Search for the cell housing the specified text and yield its [x, y] center coordinate. 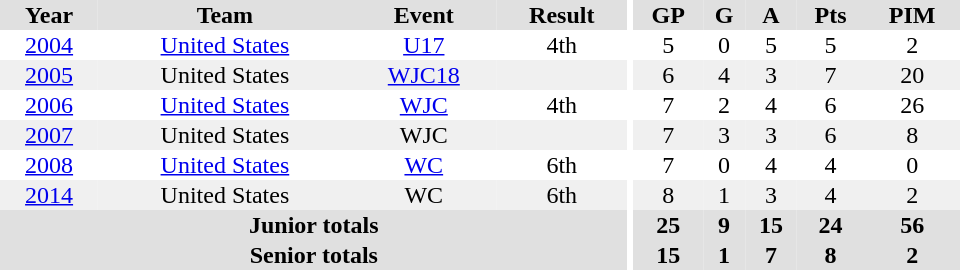
G [724, 15]
WJC18 [424, 75]
56 [912, 225]
Team [224, 15]
2014 [49, 195]
26 [912, 105]
25 [668, 225]
9 [724, 225]
2006 [49, 105]
U17 [424, 45]
PIM [912, 15]
20 [912, 75]
24 [830, 225]
2007 [49, 135]
GP [668, 15]
Senior totals [314, 255]
Year [49, 15]
2008 [49, 165]
Pts [830, 15]
2004 [49, 45]
2005 [49, 75]
Event [424, 15]
Result [562, 15]
A [771, 15]
Junior totals [314, 225]
